From the cell containing the given text, extract its center point as (X, Y) coordinate. 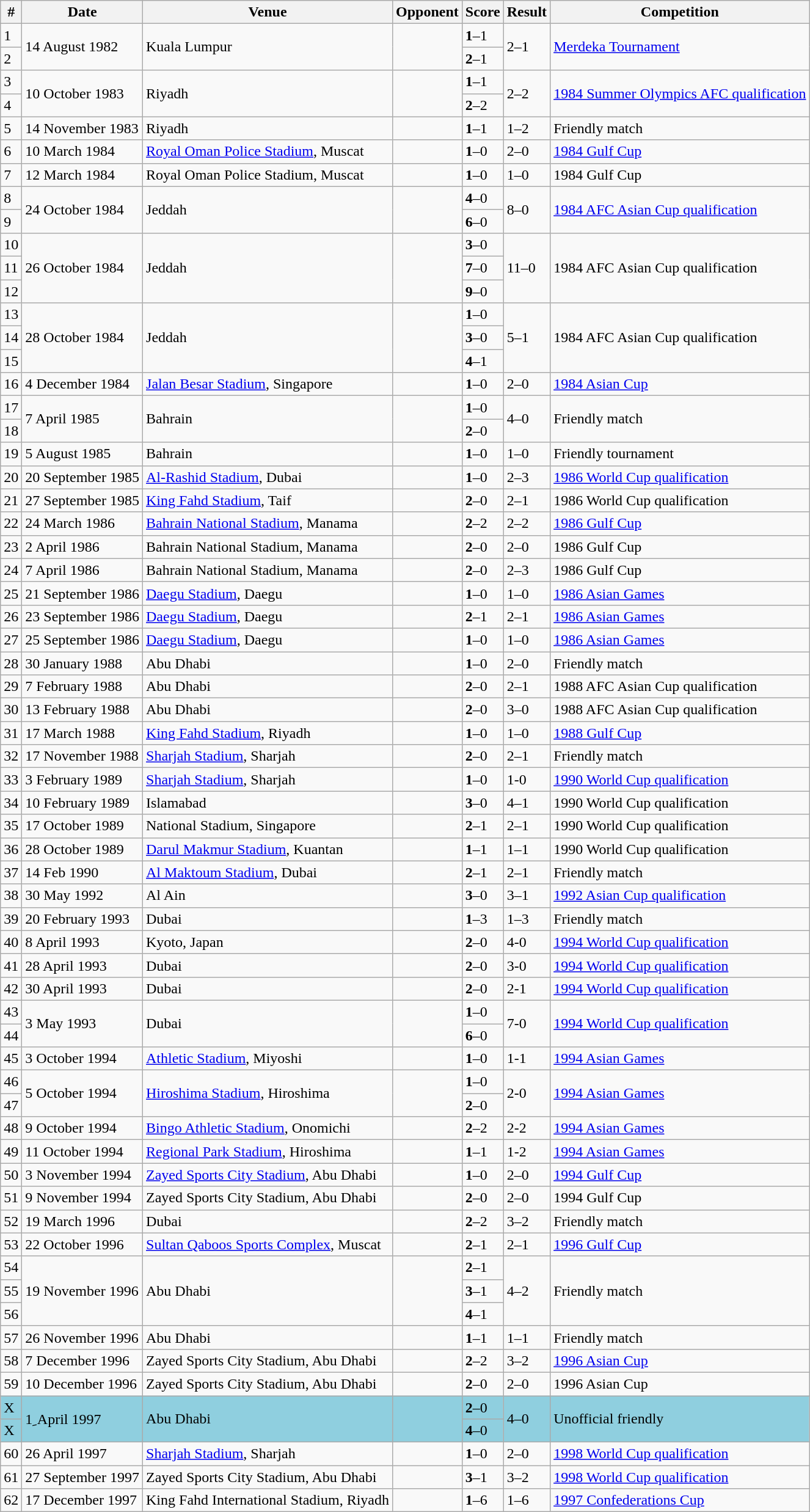
5–1 (527, 338)
25 (11, 593)
26 October 1984 (82, 268)
62 (11, 1500)
49 (11, 1152)
38 (11, 896)
10 (11, 244)
Sultan Qaboos Sports Complex, Muscat (268, 1244)
36 (11, 849)
1984 Summer Olympics AFC qualification (680, 93)
2-2 (527, 1128)
14 (11, 338)
34 (11, 803)
41 (11, 965)
35 (11, 826)
30 May 1992 (82, 896)
King Fahd International Stadium, Riyadh (268, 1500)
4 (11, 105)
42 (11, 988)
Opponent (428, 12)
Unofficial friendly (680, 1419)
32 (11, 756)
23 September 1986 (82, 616)
20 September 1985 (82, 477)
30 April 1993 (82, 988)
10 February 1989 (82, 803)
17 (11, 407)
Venue (268, 12)
1996 Gulf Cup (680, 1244)
19 November 1996 (82, 1291)
22 (11, 524)
46 (11, 1082)
56 (11, 1314)
5 October 1994 (82, 1094)
45 (11, 1059)
17 December 1997 (82, 1500)
Score (483, 12)
1-1 (527, 1059)
57 (11, 1337)
1 (11, 35)
Athletic Stadium, Miyoshi (268, 1059)
37 (11, 872)
6 (11, 152)
7-0 (527, 1023)
3 May 1993 (82, 1023)
9 October 1994 (82, 1128)
3 (11, 82)
14 August 1982 (82, 47)
59 (11, 1384)
28 October 1984 (82, 338)
28 (11, 663)
22 October 1996 (82, 1244)
9 (11, 221)
8 April 1993 (82, 942)
Kyoto, Japan (268, 942)
1997 Confederations Cup (680, 1500)
7 December 1996 (82, 1360)
14 November 1983 (82, 128)
51 (11, 1198)
Islamabad (268, 803)
19 (11, 454)
40 (11, 942)
54 (11, 1268)
17 November 1988 (82, 756)
26 April 1997 (82, 1454)
King Fahd Stadium, Riyadh (268, 733)
Jalan Besar Stadium, Singapore (268, 384)
30 (11, 710)
39 (11, 919)
1 ِApril 1997 (82, 1419)
7 April 1986 (82, 570)
13 February 1988 (82, 710)
11–0 (527, 268)
12 March 1984 (82, 175)
16 (11, 384)
20 February 1993 (82, 919)
3 November 1994 (82, 1175)
7 April 1985 (82, 419)
7–0 (483, 268)
52 (11, 1221)
Merdeka Tournament (680, 47)
27 September 1997 (82, 1477)
15 (11, 361)
Result (527, 12)
23 (11, 547)
30 January 1988 (82, 663)
31 (11, 733)
50 (11, 1175)
11 October 1994 (82, 1152)
4-0 (527, 942)
Al-Rashid Stadium, Dubai (268, 477)
29 (11, 687)
Bingo Athletic Stadium, Onomichi (268, 1128)
9–0 (483, 291)
24 (11, 570)
17 March 1988 (82, 733)
5 (11, 128)
5 August 1985 (82, 454)
24 March 1986 (82, 524)
8–0 (527, 210)
27 September 1985 (82, 500)
1–2 (527, 128)
Competition (680, 12)
19 March 1996 (82, 1221)
7 (11, 175)
27 (11, 640)
Hiroshima Stadium, Hiroshima (268, 1094)
60 (11, 1454)
10 December 1996 (82, 1384)
26 (11, 616)
47 (11, 1105)
3-0 (527, 965)
21 (11, 500)
Darul Makmur Stadium, Kuantan (268, 849)
61 (11, 1477)
26 November 1996 (82, 1337)
Al Maktoum Stadium, Dubai (268, 872)
24 October 1984 (82, 210)
National Stadium, Singapore (268, 826)
King Fahd Stadium, Taif (268, 500)
3 October 1994 (82, 1059)
53 (11, 1244)
Regional Park Stadium, Hiroshima (268, 1152)
55 (11, 1291)
4–2 (527, 1291)
Friendly tournament (680, 454)
9 November 1994 (82, 1198)
18 (11, 431)
10 October 1983 (82, 93)
3 February 1989 (82, 780)
48 (11, 1128)
2 (11, 59)
# (11, 12)
2-0 (527, 1094)
11 (11, 268)
17 October 1989 (82, 826)
58 (11, 1360)
33 (11, 780)
1988 Gulf Cup (680, 733)
12 (11, 291)
2-1 (527, 988)
2 April 1986 (82, 547)
1-0 (527, 780)
28 October 1989 (82, 849)
13 (11, 315)
28 April 1993 (82, 965)
21 September 1986 (82, 593)
4 December 1984 (82, 384)
Date (82, 12)
14 Feb 1990 (82, 872)
7 February 1988 (82, 687)
Kuala Lumpur (268, 47)
20 (11, 477)
44 (11, 1035)
1984 Asian Cup (680, 384)
Al Ain (268, 896)
43 (11, 1012)
1-2 (527, 1152)
1992 Asian Cup qualification (680, 896)
10 March 1984 (82, 152)
25 September 1986 (82, 640)
8 (11, 198)
